Return (X, Y) of the center of cell containing provided text 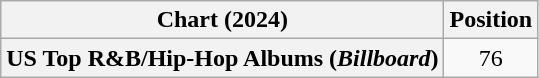
Position (491, 20)
US Top R&B/Hip-Hop Albums (Billboard) (222, 58)
76 (491, 58)
Chart (2024) (222, 20)
